Find where the given text appears and provide that cell's center as (x, y) coordinate. 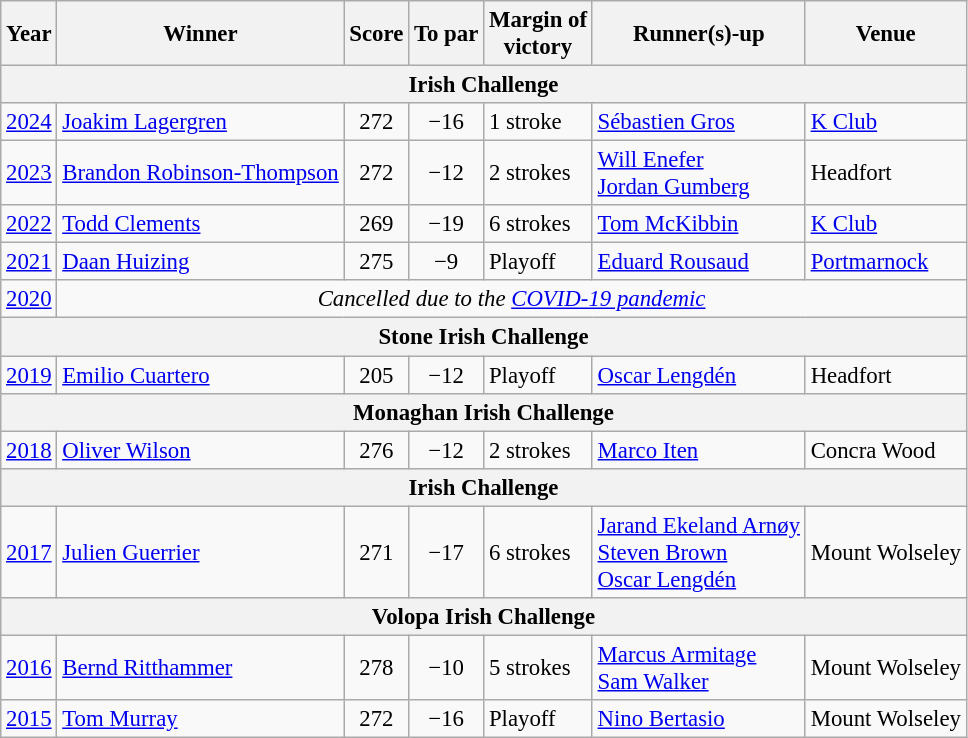
−17 (446, 552)
Brandon Robinson-Thompson (200, 174)
205 (376, 375)
5 strokes (538, 668)
Tom Murray (200, 719)
2015 (29, 719)
Daan Huizing (200, 262)
−10 (446, 668)
Joakim Lagergren (200, 122)
2018 (29, 450)
Margin ofvictory (538, 34)
278 (376, 668)
Volopa Irish Challenge (484, 617)
Emilio Cuartero (200, 375)
Runner(s)-up (698, 34)
2017 (29, 552)
Monaghan Irish Challenge (484, 412)
−9 (446, 262)
Score (376, 34)
2021 (29, 262)
Julien Guerrier (200, 552)
Sébastien Gros (698, 122)
Portmarnock (886, 262)
2024 (29, 122)
Oscar Lengdén (698, 375)
1 stroke (538, 122)
Todd Clements (200, 224)
Concra Wood (886, 450)
Winner (200, 34)
276 (376, 450)
Eduard Rousaud (698, 262)
2023 (29, 174)
Stone Irish Challenge (484, 337)
2016 (29, 668)
Year (29, 34)
2019 (29, 375)
Cancelled due to the COVID-19 pandemic (512, 299)
271 (376, 552)
Tom McKibbin (698, 224)
Will Enefer Jordan Gumberg (698, 174)
2022 (29, 224)
Oliver Wilson (200, 450)
Nino Bertasio (698, 719)
Venue (886, 34)
To par (446, 34)
Jarand Ekeland Arnøy Steven Brown Oscar Lengdén (698, 552)
Marco Iten (698, 450)
Bernd Ritthammer (200, 668)
275 (376, 262)
−19 (446, 224)
269 (376, 224)
Marcus Armitage Sam Walker (698, 668)
2020 (29, 299)
